Determine the (x, y) coordinate at the center of the cell enclosing the given text.  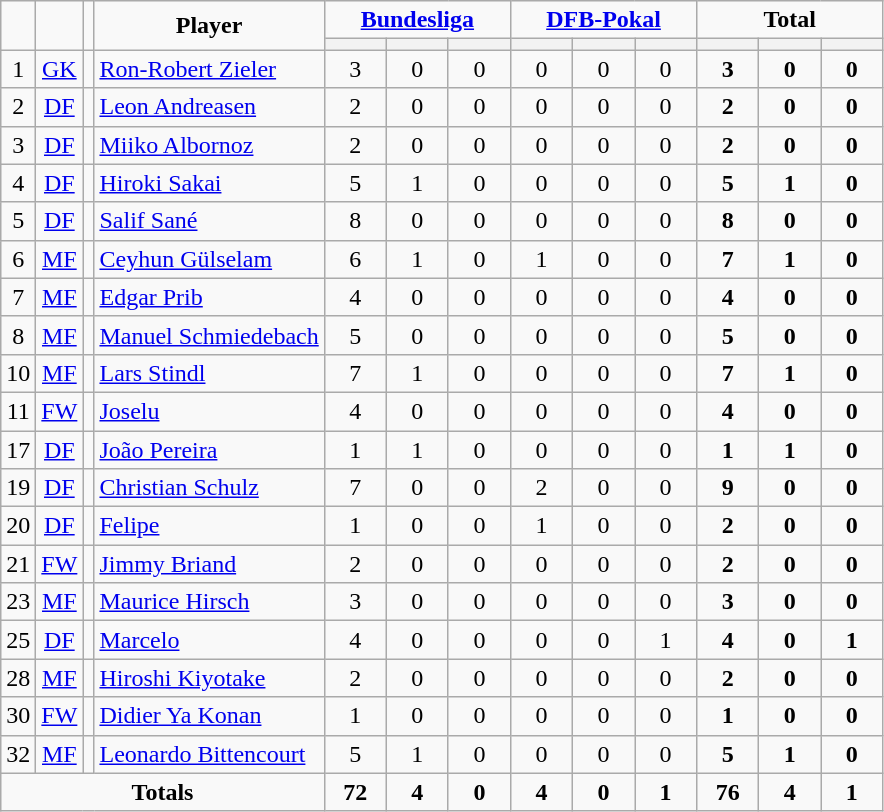
Jimmy Briand (209, 564)
19 (18, 488)
Bundesliga (417, 20)
76 (728, 792)
Marcelo (209, 640)
Manuel Schmiedebach (209, 335)
Ceyhun Gülselam (209, 259)
30 (18, 716)
9 (728, 488)
72 (355, 792)
Leon Andreasen (209, 107)
Christian Schulz (209, 488)
32 (18, 754)
17 (18, 449)
20 (18, 526)
GK (60, 69)
23 (18, 602)
10 (18, 373)
Salif Sané (209, 221)
Lars Stindl (209, 373)
Hiroshi Kiyotake (209, 678)
Totals (163, 792)
DFB-Pokal (603, 20)
Joselu (209, 411)
Player (209, 26)
28 (18, 678)
Leonardo Bittencourt (209, 754)
Maurice Hirsch (209, 602)
Total (790, 20)
11 (18, 411)
Ron-Robert Zieler (209, 69)
21 (18, 564)
João Pereira (209, 449)
25 (18, 640)
Edgar Prib (209, 297)
Miiko Albornoz (209, 145)
Felipe (209, 526)
Hiroki Sakai (209, 183)
Didier Ya Konan (209, 716)
